Extract the (x, y) coordinate from the center of the cell holding the provided text.  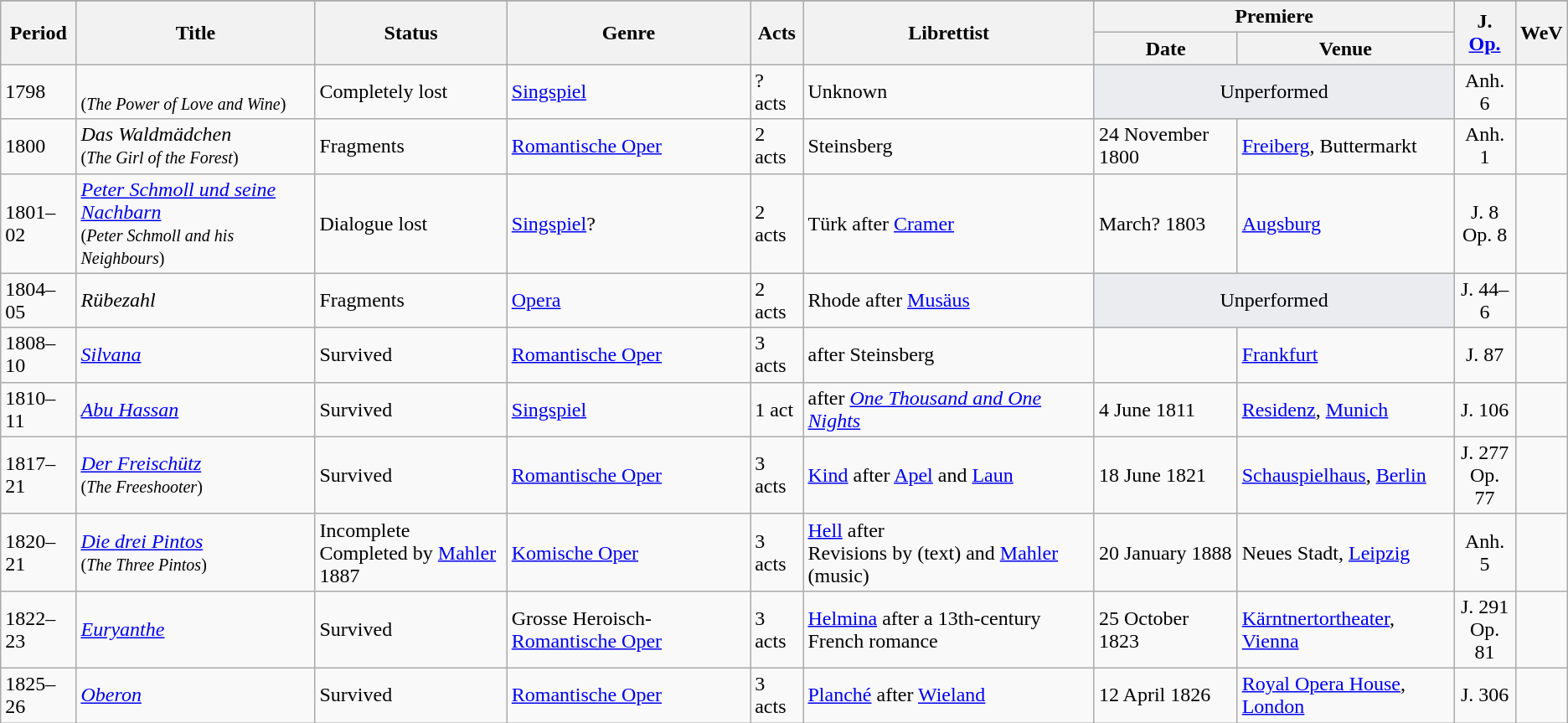
4 June 1811 (1166, 409)
Helmina after a 13th-century French romance (948, 629)
20 January 1888 (1166, 552)
Rhode after Musäus (948, 300)
Peter Schmoll und seine Nachbarn(Peter Schmoll and his Neighbours) (196, 223)
1810–11 (39, 409)
Kind after Apel and Laun (948, 475)
Anh. 1 (1485, 146)
1808–10 (39, 355)
Date (1166, 49)
Planché after Wieland (948, 695)
Komische Oper (628, 552)
Title (196, 33)
1800 (39, 146)
Silvana (196, 355)
J. 106 (1485, 409)
Der Freischütz(The Freeshooter) (196, 475)
J. 306 (1485, 695)
Period (39, 33)
J. 277Op. 77 (1485, 475)
Die drei Pintos(The Three Pintos) (196, 552)
1798 (39, 92)
Schauspielhaus, Berlin (1345, 475)
24 November 1800 (1166, 146)
Acts (777, 33)
after One Thousand and One Nights (948, 409)
(The Power of Love and Wine) (196, 92)
J. 44–6 (1485, 300)
Status (410, 33)
Anh. 6 (1485, 92)
Freiberg, Buttermarkt (1345, 146)
Venue (1345, 49)
WeV (1541, 33)
Rübezahl (196, 300)
after Steinsberg (948, 355)
Anh. 5 (1485, 552)
1 act (777, 409)
1822–23 (39, 629)
J.Op. (1485, 33)
Steinsberg (948, 146)
25 October 1823 (1166, 629)
12 April 1826 (1166, 695)
Opera (628, 300)
Grosse Heroisch-Romantische Oper (628, 629)
Neues Stadt, Leipzig (1345, 552)
Oberon (196, 695)
Das Waldmädchen(The Girl of the Forest) (196, 146)
Kärntnertortheater, Vienna (1345, 629)
1804–05 (39, 300)
J. 8Op. 8 (1485, 223)
Completely lost (410, 92)
Residenz, Munich (1345, 409)
Abu Hassan (196, 409)
? acts (777, 92)
Dialogue lost (410, 223)
Premiere (1273, 17)
Unknown (948, 92)
Euryanthe (196, 629)
Frankfurt (1345, 355)
Hell after Revisions by (text) and Mahler (music) (948, 552)
J. 87 (1485, 355)
Singspiel? (628, 223)
Librettist (948, 33)
Augsburg (1345, 223)
1817–21 (39, 475)
1801–02 (39, 223)
March? 1803 (1166, 223)
J. 291Op. 81 (1485, 629)
IncompleteCompleted by Mahler 1887 (410, 552)
Genre (628, 33)
1820–21 (39, 552)
18 June 1821 (1166, 475)
Türk after Cramer (948, 223)
1825–26 (39, 695)
Royal Opera House, London (1345, 695)
